Search for the cell housing the specified text and yield its (X, Y) center coordinate. 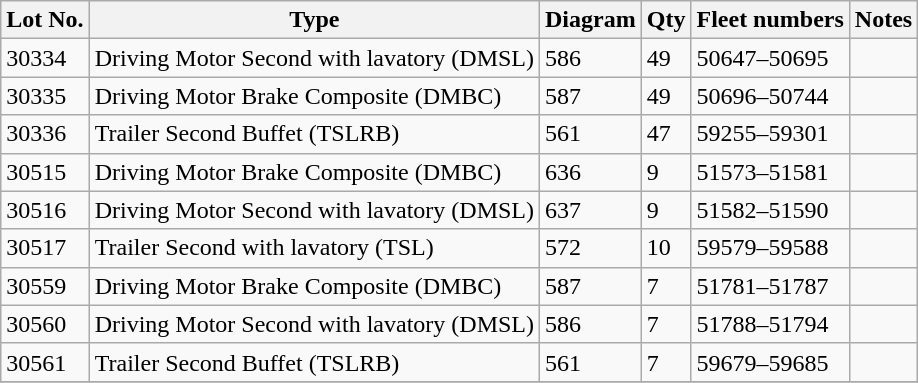
50696–50744 (770, 96)
59679–59685 (770, 362)
Diagram (591, 20)
59579–59588 (770, 248)
30515 (45, 172)
30561 (45, 362)
47 (666, 134)
51788–51794 (770, 324)
30517 (45, 248)
636 (591, 172)
30334 (45, 58)
30336 (45, 134)
Lot No. (45, 20)
50647–50695 (770, 58)
637 (591, 210)
30516 (45, 210)
Notes (883, 20)
572 (591, 248)
51582–51590 (770, 210)
30560 (45, 324)
59255–59301 (770, 134)
10 (666, 248)
30559 (45, 286)
51781–51787 (770, 286)
Type (314, 20)
51573–51581 (770, 172)
Qty (666, 20)
Trailer Second with lavatory (TSL) (314, 248)
30335 (45, 96)
Fleet numbers (770, 20)
